Find where the given text appears and provide that cell's center as (X, Y) coordinate. 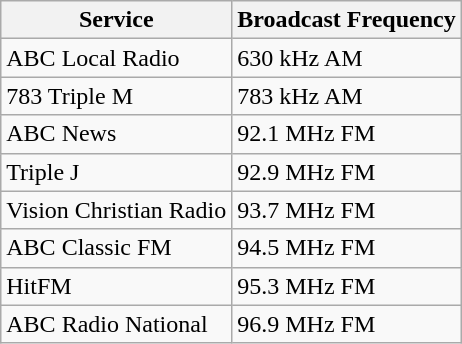
ABC News (116, 134)
92.1 MHz FM (347, 134)
630 kHz AM (347, 58)
783 Triple M (116, 96)
Broadcast Frequency (347, 20)
Vision Christian Radio (116, 210)
94.5 MHz FM (347, 248)
92.9 MHz FM (347, 172)
ABC Radio National (116, 324)
HitFM (116, 286)
95.3 MHz FM (347, 286)
96.9 MHz FM (347, 324)
783 kHz AM (347, 96)
Service (116, 20)
Triple J (116, 172)
ABC Classic FM (116, 248)
ABC Local Radio (116, 58)
93.7 MHz FM (347, 210)
